Return the (x, y) coordinate for the center point of the cell that contains the specified text.  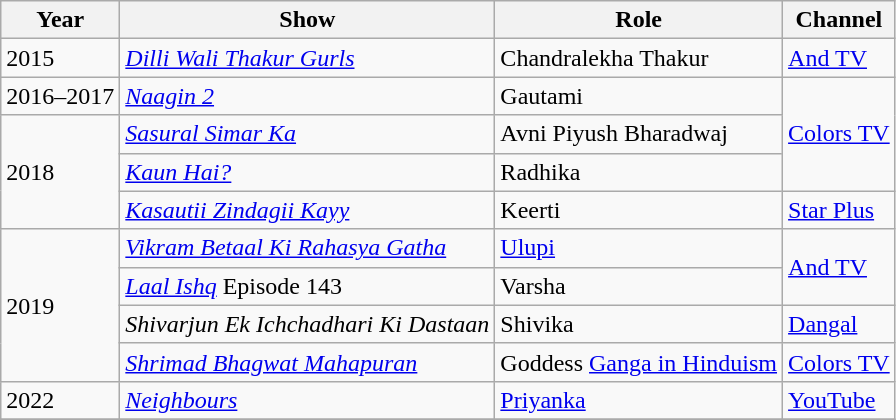
Star Plus (840, 210)
2016–2017 (60, 96)
Shivika (639, 324)
2019 (60, 305)
Role (639, 20)
YouTube (840, 400)
Varsha (639, 286)
Show (308, 20)
2015 (60, 58)
Gautami (639, 96)
Dilli Wali Thakur Gurls (308, 58)
Dangal (840, 324)
Chandralekha Thakur (639, 58)
2022 (60, 400)
Channel (840, 20)
Ulupi (639, 248)
2018 (60, 172)
Keerti (639, 210)
Sasural Simar Ka (308, 134)
Goddess Ganga in Hinduism (639, 362)
Laal Ishq Episode 143 (308, 286)
Avni Piyush Bharadwaj (639, 134)
Naagin 2 (308, 96)
Priyanka (639, 400)
Vikram Betaal Ki Rahasya Gatha (308, 248)
Year (60, 20)
Kasautii Zindagii Kayy (308, 210)
Shrimad Bhagwat Mahapuran (308, 362)
Shivarjun Ek Ichchadhari Ki Dastaan (308, 324)
Radhika (639, 172)
Neighbours (308, 400)
Kaun Hai? (308, 172)
